Find where the given text appears and provide that cell's center as [X, Y] coordinate. 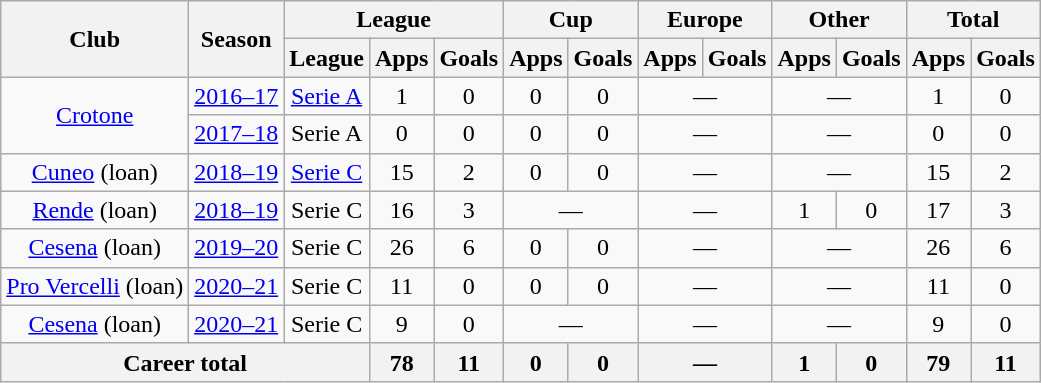
79 [938, 362]
16 [401, 210]
Cup [571, 20]
Rende (loan) [95, 210]
78 [401, 362]
Total [973, 20]
Season [236, 39]
Crotone [95, 115]
Pro Vercelli (loan) [95, 286]
17 [938, 210]
2019–20 [236, 248]
Club [95, 39]
Other [839, 20]
Career total [186, 362]
2016–17 [236, 96]
Cuneo (loan) [95, 172]
2017–18 [236, 134]
Europe [705, 20]
